Pinpoint the cell where the given text exists, returning its [x, y] midpoint coordinate. 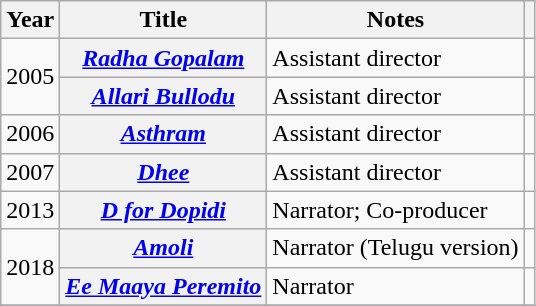
2018 [30, 267]
2007 [30, 172]
2005 [30, 77]
2013 [30, 210]
D for Dopidi [164, 210]
Asthram [164, 134]
Narrator [396, 286]
Ee Maaya Peremito [164, 286]
Radha Gopalam [164, 58]
Narrator; Co-producer [396, 210]
Dhee [164, 172]
Notes [396, 20]
Amoli [164, 248]
2006 [30, 134]
Allari Bullodu [164, 96]
Year [30, 20]
Narrator (Telugu version) [396, 248]
Title [164, 20]
